Determine the [X, Y] coordinate at the center of the cell enclosing the given text.  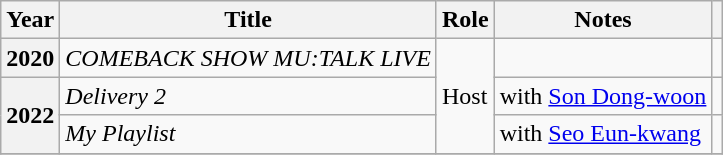
2022 [30, 115]
Host [465, 96]
Notes [603, 20]
Role [465, 20]
COMEBACK SHOW MU:TALK LIVE [248, 58]
Title [248, 20]
Delivery 2 [248, 96]
with Seo Eun-kwang [603, 134]
2020 [30, 58]
Year [30, 20]
with Son Dong-woon [603, 96]
My Playlist [248, 134]
